For the text-containing cell, return its midpoint in (X, Y) coordinate format. 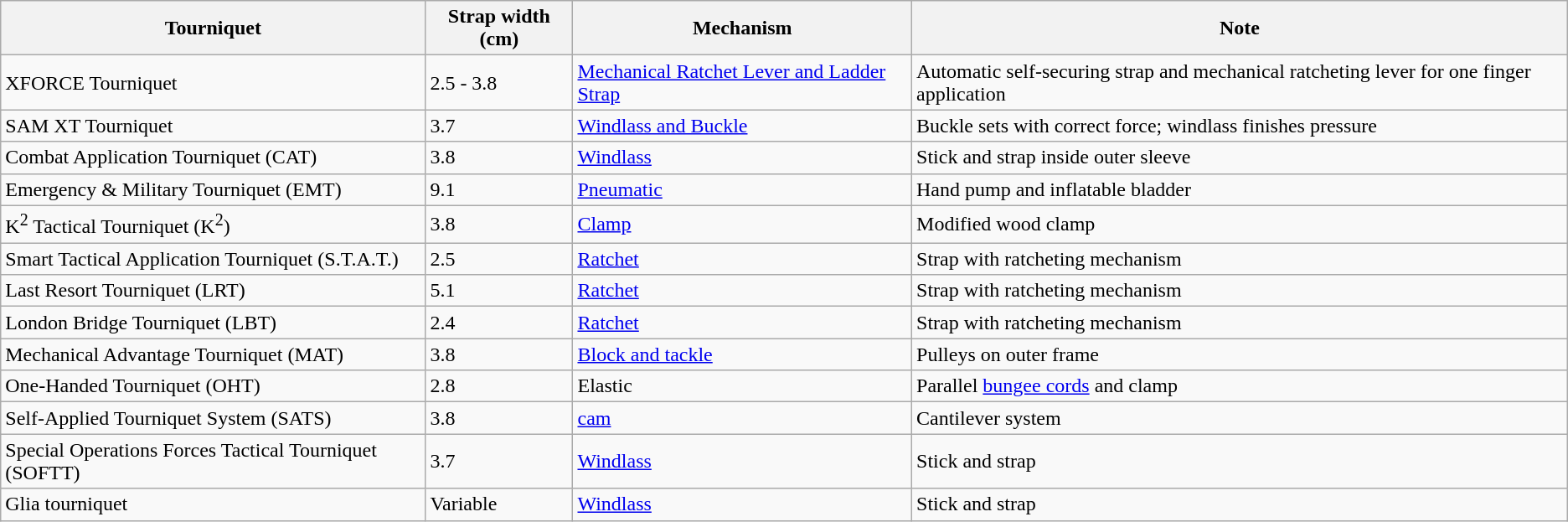
9.1 (499, 189)
Self-Applied Tourniquet System (SATS) (213, 418)
Elastic (742, 386)
Cantilever system (1240, 418)
Clamp (742, 225)
2.5 - 3.8 (499, 82)
2.5 (499, 259)
2.4 (499, 323)
Buckle sets with correct force; windlass finishes pressure (1240, 126)
Automatic self-securing strap and mechanical ratcheting lever for one finger application (1240, 82)
SAM XT Tourniquet (213, 126)
Note (1240, 28)
Mechanism (742, 28)
Pulleys on outer frame (1240, 354)
Special Operations Forces Tactical Tourniquet (SOFTT) (213, 461)
cam (742, 418)
Last Resort Tourniquet (LRT) (213, 291)
Smart Tactical Application Tourniquet (S.T.A.T.) (213, 259)
One-Handed Tourniquet (OHT) (213, 386)
Strap width (cm) (499, 28)
Parallel bungee cords and clamp (1240, 386)
2.8 (499, 386)
Modified wood clamp (1240, 225)
Emergency & Military Tourniquet (EMT) (213, 189)
London Bridge Tourniquet (LBT) (213, 323)
Glia tourniquet (213, 504)
Pneumatic (742, 189)
Variable (499, 504)
Mechanical Ratchet Lever and Ladder Strap (742, 82)
XFORCE Tourniquet (213, 82)
Mechanical Advantage Tourniquet (MAT) (213, 354)
Combat Application Tourniquet (CAT) (213, 158)
Tourniquet (213, 28)
Block and tackle (742, 354)
Hand pump and inflatable bladder (1240, 189)
K2 Tactical Tourniquet (K2) (213, 225)
Windlass and Buckle (742, 126)
5.1 (499, 291)
Stick and strap inside outer sleeve (1240, 158)
